Return the (x, y) coordinate for the center point of the cell that contains the specified text.  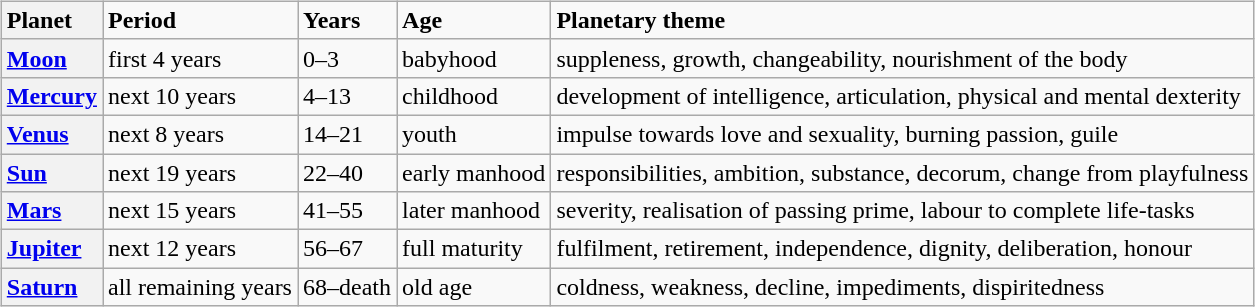
0–3 (348, 58)
next 19 years (200, 173)
Venus (52, 134)
coldness, weakness, decline, impediments, dispiritedness (902, 287)
full maturity (474, 249)
68–death (348, 287)
Moon (52, 58)
14–21 (348, 134)
development of intelligence, articulation, physical and mental dexterity (902, 96)
Sun (52, 173)
responsibilities, ambition, substance, decorum, change from playfulness (902, 173)
22–40 (348, 173)
suppleness, growth, changeability, nourishment of the body (902, 58)
Planet (52, 20)
Saturn (52, 287)
childhood (474, 96)
Mercury (52, 96)
impulse towards love and sexuality, burning passion, guile (902, 134)
Planetary theme (902, 20)
fulfilment, retirement, independence, dignity, deliberation, honour (902, 249)
Jupiter (52, 249)
56–67 (348, 249)
next 10 years (200, 96)
Age (474, 20)
41–55 (348, 211)
severity, realisation of passing prime, labour to complete life-tasks (902, 211)
Mars (52, 211)
next 15 years (200, 211)
Period (200, 20)
4–13 (348, 96)
later manhood (474, 211)
first 4 years (200, 58)
Years (348, 20)
babyhood (474, 58)
next 8 years (200, 134)
early manhood (474, 173)
next 12 years (200, 249)
old age (474, 287)
youth (474, 134)
all remaining years (200, 287)
